Return [x, y] of the center of cell containing provided text 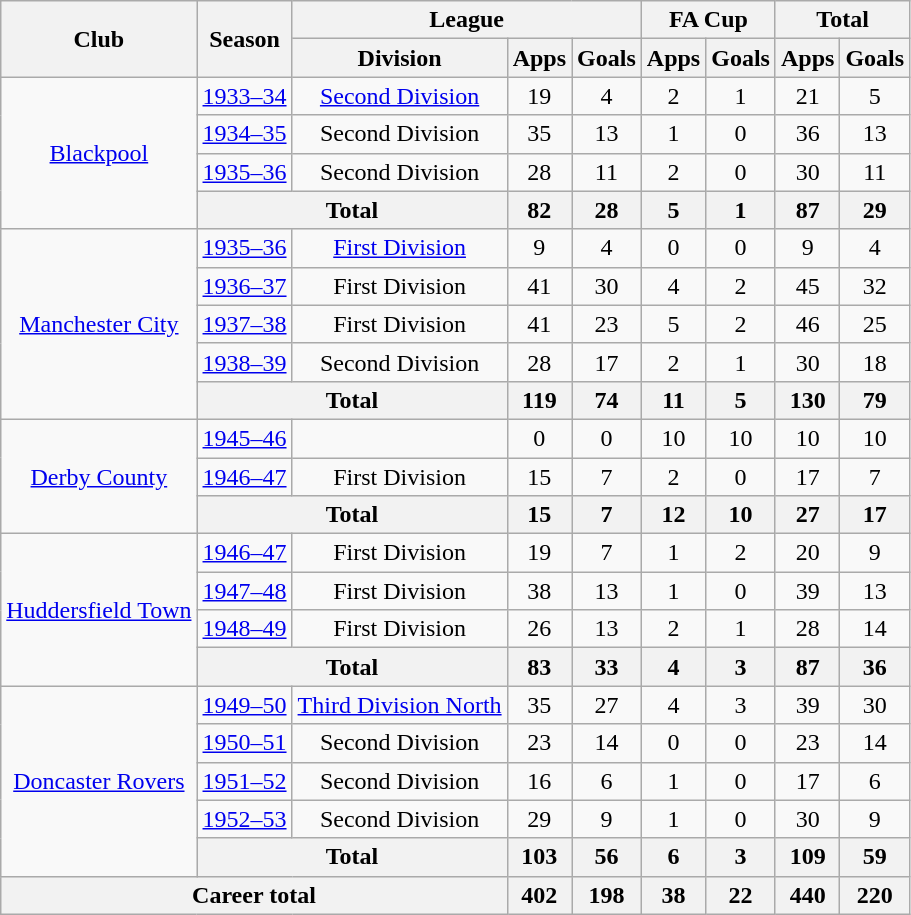
Huddersfield Town [99, 610]
1937–38 [244, 324]
Season [244, 39]
Doncaster Rovers [99, 781]
1945–46 [244, 438]
Third Division North [400, 705]
20 [807, 553]
Career total [254, 895]
83 [539, 667]
1936–37 [244, 286]
119 [539, 400]
103 [539, 857]
220 [875, 895]
46 [807, 324]
74 [607, 400]
1950–51 [244, 743]
79 [875, 400]
Blackpool [99, 153]
130 [807, 400]
25 [875, 324]
82 [539, 210]
Division [400, 58]
56 [607, 857]
Club [99, 39]
FA Cup [708, 20]
21 [807, 96]
1949–50 [244, 705]
1951–52 [244, 781]
1948–49 [244, 629]
440 [807, 895]
198 [607, 895]
1938–39 [244, 362]
1934–35 [244, 134]
1952–53 [244, 819]
Derby County [99, 476]
16 [539, 781]
33 [607, 667]
45 [807, 286]
League [466, 20]
32 [875, 286]
59 [875, 857]
22 [741, 895]
1947–48 [244, 591]
Manchester City [99, 324]
26 [539, 629]
18 [875, 362]
402 [539, 895]
12 [673, 515]
1933–34 [244, 96]
109 [807, 857]
